Capture the cell that displays the provided text and extract its [X, Y] central coordinate. 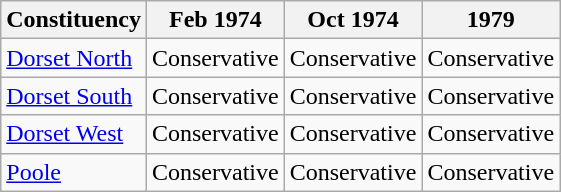
Feb 1974 [215, 20]
Dorset South [74, 96]
Oct 1974 [353, 20]
Dorset North [74, 58]
Poole [74, 172]
1979 [491, 20]
Constituency [74, 20]
Dorset West [74, 134]
